Detect which cell encompasses the target text, then output its [x, y] center coordinate. 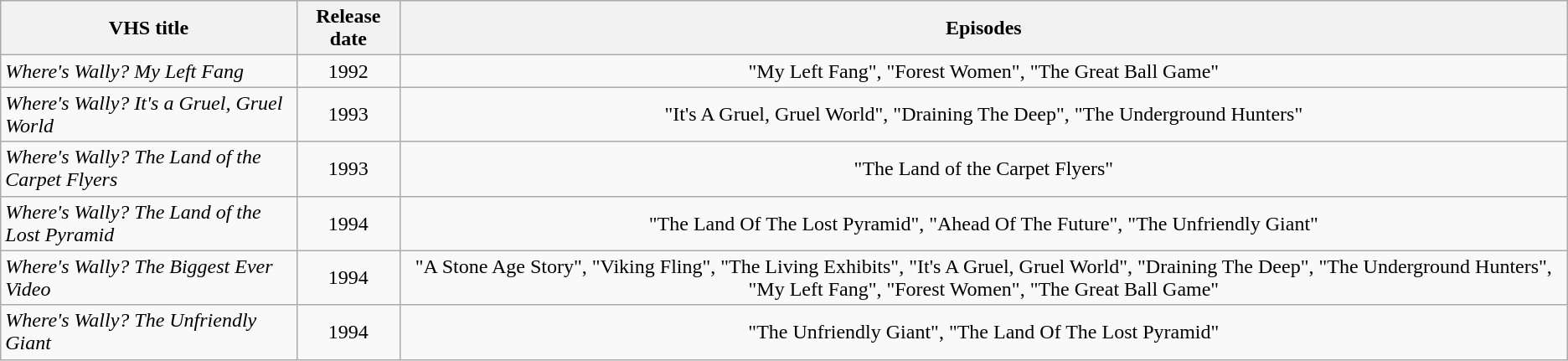
Where's Wally? My Left Fang [149, 71]
"It's A Gruel, Gruel World", "Draining The Deep", "The Underground Hunters" [983, 114]
1992 [348, 71]
Episodes [983, 28]
Where's Wally? The Unfriendly Giant [149, 332]
VHS title [149, 28]
Where's Wally? The Biggest Ever Video [149, 278]
"My Left Fang", "Forest Women", "The Great Ball Game" [983, 71]
Where's Wally? The Land of the Carpet Flyers [149, 169]
Where's Wally? It's a Gruel, Gruel World [149, 114]
Release date [348, 28]
"The Unfriendly Giant", "The Land Of The Lost Pyramid" [983, 332]
"The Land Of The Lost Pyramid", "Ahead Of The Future", "The Unfriendly Giant" [983, 223]
"The Land of the Carpet Flyers" [983, 169]
Where's Wally? The Land of the Lost Pyramid [149, 223]
